Find where the given text appears and provide that cell's center as (X, Y) coordinate. 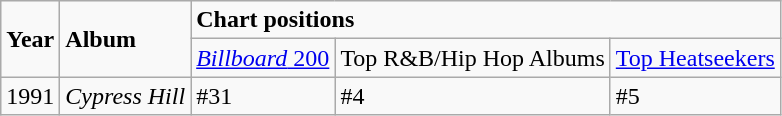
Top R&B/Hip Hop Albums (472, 58)
#31 (263, 96)
#4 (472, 96)
Billboard 200 (263, 58)
1991 (30, 96)
#5 (695, 96)
Cypress Hill (126, 96)
Chart positions (486, 20)
Album (126, 39)
Year (30, 39)
Top Heatseekers (695, 58)
